Extract the [x, y] coordinate from the center of the cell holding the provided text.  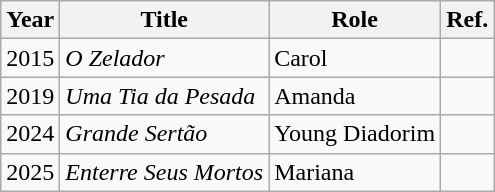
2024 [30, 134]
2019 [30, 96]
Mariana [355, 172]
Uma Tia da Pesada [164, 96]
O Zelador [164, 58]
Amanda [355, 96]
Role [355, 20]
2025 [30, 172]
Year [30, 20]
Ref. [468, 20]
2015 [30, 58]
Title [164, 20]
Carol [355, 58]
Grande Sertão [164, 134]
Young Diadorim [355, 134]
Enterre Seus Mortos [164, 172]
